Extract the [x, y] coordinate from the center of the cell holding the provided text.  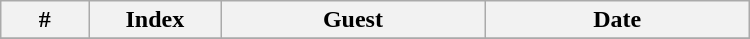
Date [617, 20]
# [45, 20]
Guest [353, 20]
Index [155, 20]
